From the cell containing the given text, extract its center point as [x, y] coordinate. 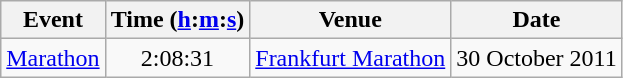
Time (h:m:s) [178, 20]
30 October 2011 [536, 58]
2:08:31 [178, 58]
Marathon [53, 58]
Date [536, 20]
Venue [350, 20]
Event [53, 20]
Frankfurt Marathon [350, 58]
